From the cell containing the given text, extract its center point as (X, Y) coordinate. 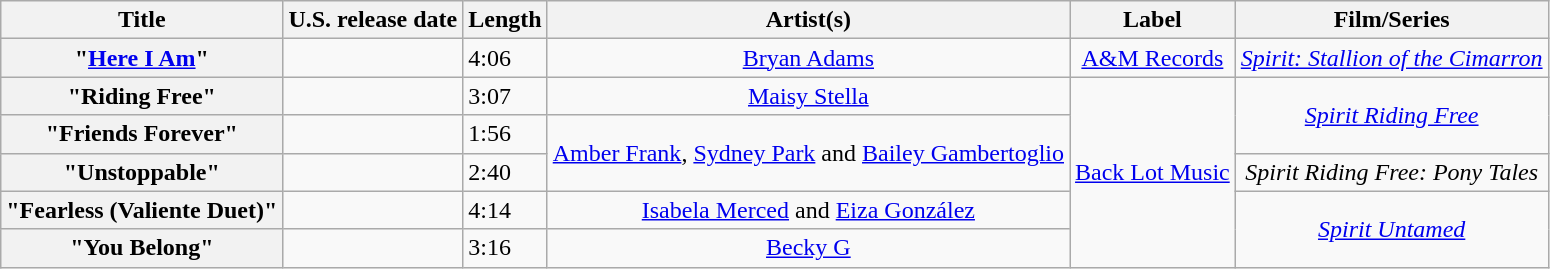
Becky G (808, 248)
3:07 (505, 96)
"Friends Forever" (142, 134)
"Riding Free" (142, 96)
Spirit Riding Free (1392, 115)
Back Lot Music (1153, 172)
2:40 (505, 172)
3:16 (505, 248)
Title (142, 20)
Maisy Stella (808, 96)
Artist(s) (808, 20)
Label (1153, 20)
"You Belong" (142, 248)
"Here I Am" (142, 58)
4:14 (505, 210)
Spirit Riding Free: Pony Tales (1392, 172)
"Fearless (Valiente Duet)" (142, 210)
4:06 (505, 58)
Length (505, 20)
Film/Series (1392, 20)
U.S. release date (373, 20)
A&M Records (1153, 58)
Bryan Adams (808, 58)
1:56 (505, 134)
Amber Frank, Sydney Park and Bailey Gambertoglio (808, 153)
Spirit: Stallion of the Cimarron (1392, 58)
"Unstoppable" (142, 172)
Isabela Merced and Eiza González (808, 210)
Spirit Untamed (1392, 229)
